Locate the cell with the specified text and output its (X, Y) center coordinate. 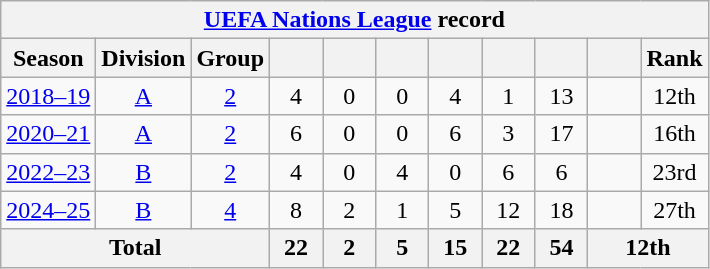
18 (562, 210)
12 (508, 210)
Total (136, 248)
2018–19 (48, 96)
UEFA Nations League record (354, 20)
17 (562, 134)
Rank (674, 58)
23rd (674, 172)
15 (456, 248)
Group (230, 58)
Season (48, 58)
2022–23 (48, 172)
2024–25 (48, 210)
13 (562, 96)
16th (674, 134)
3 (508, 134)
2020–21 (48, 134)
54 (562, 248)
8 (296, 210)
Division (144, 58)
27th (674, 210)
